Provide the [X, Y] coordinate of the cell's center where the given text is located.  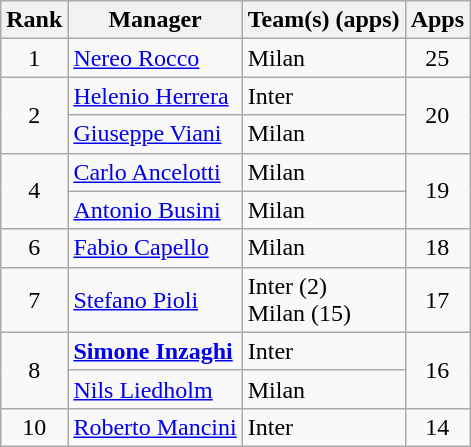
Inter (2)Milan (15) [324, 300]
Team(s) (apps) [324, 20]
Carlo Ancelotti [155, 172]
14 [437, 427]
25 [437, 58]
Apps [437, 20]
2 [34, 115]
18 [437, 248]
Stefano Pioli [155, 300]
17 [437, 300]
Manager [155, 20]
4 [34, 191]
7 [34, 300]
8 [34, 370]
Antonio Busini [155, 210]
1 [34, 58]
16 [437, 370]
Simone Inzaghi [155, 351]
19 [437, 191]
20 [437, 115]
Rank [34, 20]
6 [34, 248]
10 [34, 427]
Nereo Rocco [155, 58]
Giuseppe Viani [155, 134]
Nils Liedholm [155, 389]
Fabio Capello [155, 248]
Helenio Herrera [155, 96]
Roberto Mancini [155, 427]
